From the cell containing the given text, extract its center point as [X, Y] coordinate. 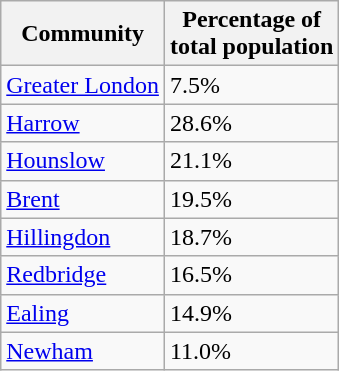
7.5% [251, 85]
19.5% [251, 199]
Brent [83, 199]
Hillingdon [83, 237]
Newham [83, 351]
Percentage oftotal population [251, 34]
28.6% [251, 123]
Ealing [83, 313]
16.5% [251, 275]
Community [83, 34]
Hounslow [83, 161]
Redbridge [83, 275]
Greater London [83, 85]
18.7% [251, 237]
21.1% [251, 161]
Harrow [83, 123]
14.9% [251, 313]
11.0% [251, 351]
